Find where the given text appears and provide that cell's center as [X, Y] coordinate. 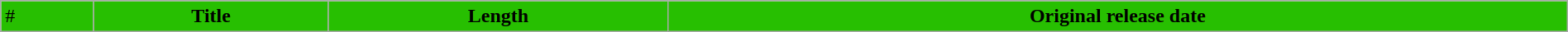
# [47, 16]
Original release date [1118, 16]
Length [498, 16]
Title [212, 16]
